Determine the [x, y] coordinate at the center of the cell enclosing the given text.  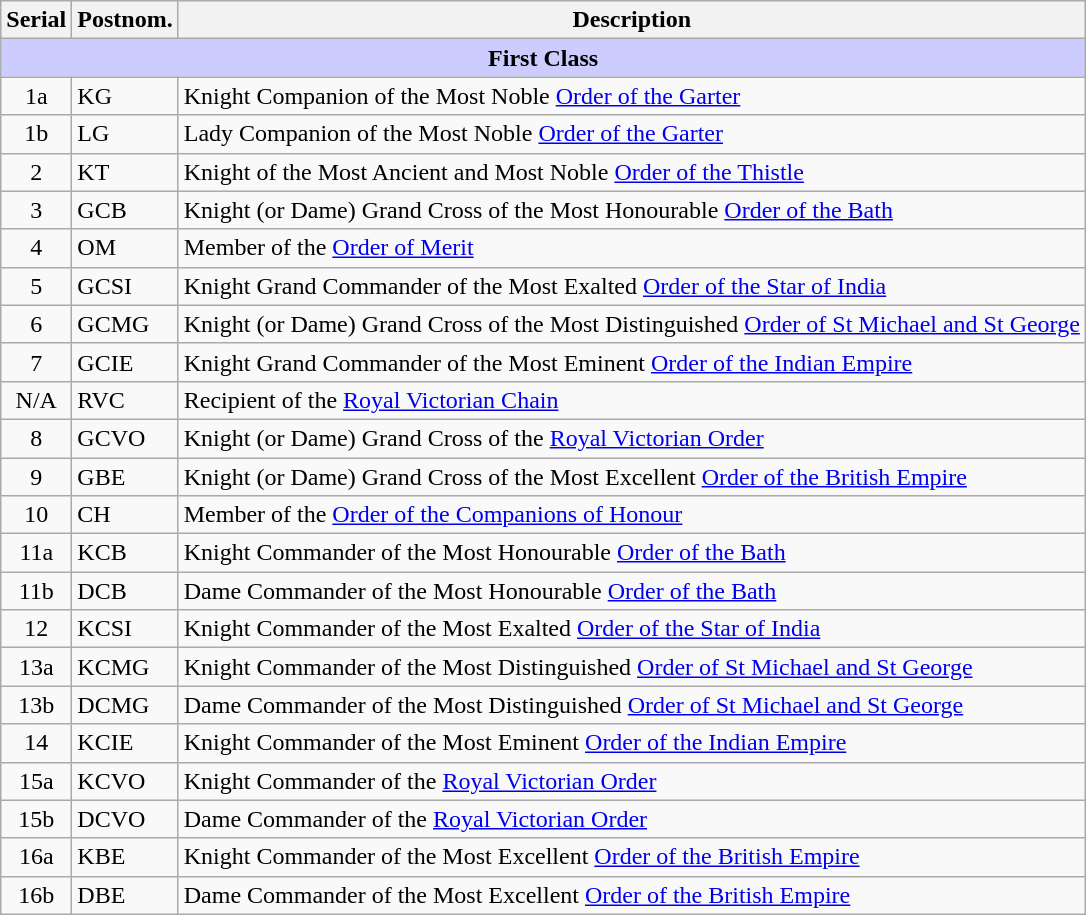
Dame Commander of the Most Honourable Order of the Bath [632, 591]
KCMG [125, 667]
N/A [36, 400]
3 [36, 210]
KBE [125, 857]
Recipient of the Royal Victorian Chain [632, 400]
Knight (or Dame) Grand Cross of the Most Excellent Order of the British Empire [632, 477]
DCB [125, 591]
16b [36, 895]
GCIE [125, 362]
11b [36, 591]
GCSI [125, 286]
8 [36, 438]
12 [36, 629]
GCVO [125, 438]
GCB [125, 210]
Serial [36, 20]
KCSI [125, 629]
LG [125, 134]
15b [36, 819]
1b [36, 134]
11a [36, 553]
Dame Commander of the Most Distinguished Order of St Michael and St George [632, 705]
Knight Commander of the Royal Victorian Order [632, 781]
6 [36, 324]
Knight Commander of the Most Distinguished Order of St Michael and St George [632, 667]
Dame Commander of the Most Excellent Order of the British Empire [632, 895]
DCMG [125, 705]
Knight Grand Commander of the Most Exalted Order of the Star of India [632, 286]
Description [632, 20]
CH [125, 515]
First Class [544, 58]
13b [36, 705]
Dame Commander of the Royal Victorian Order [632, 819]
GCMG [125, 324]
Postnom. [125, 20]
DBE [125, 895]
KCIE [125, 743]
4 [36, 248]
Knight Commander of the Most Exalted Order of the Star of India [632, 629]
9 [36, 477]
10 [36, 515]
Member of the Order of Merit [632, 248]
Knight Commander of the Most Excellent Order of the British Empire [632, 857]
Knight Grand Commander of the Most Eminent Order of the Indian Empire [632, 362]
16a [36, 857]
OM [125, 248]
5 [36, 286]
KCVO [125, 781]
KG [125, 96]
Knight (or Dame) Grand Cross of the Most Honourable Order of the Bath [632, 210]
KCB [125, 553]
GBE [125, 477]
15a [36, 781]
Knight Commander of the Most Eminent Order of the Indian Empire [632, 743]
Knight (or Dame) Grand Cross of the Most Distinguished Order of St Michael and St George [632, 324]
Knight of the Most Ancient and Most Noble Order of the Thistle [632, 172]
DCVO [125, 819]
Member of the Order of the Companions of Honour [632, 515]
14 [36, 743]
Knight Commander of the Most Honourable Order of the Bath [632, 553]
7 [36, 362]
Knight (or Dame) Grand Cross of the Royal Victorian Order [632, 438]
Knight Companion of the Most Noble Order of the Garter [632, 96]
13a [36, 667]
KT [125, 172]
Lady Companion of the Most Noble Order of the Garter [632, 134]
2 [36, 172]
RVC [125, 400]
1a [36, 96]
